Capture the cell that displays the provided text and extract its [x, y] central coordinate. 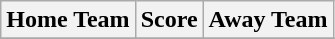
Home Team [68, 20]
Away Team [268, 20]
Score [169, 20]
